Search for the cell housing the specified text and yield its [X, Y] center coordinate. 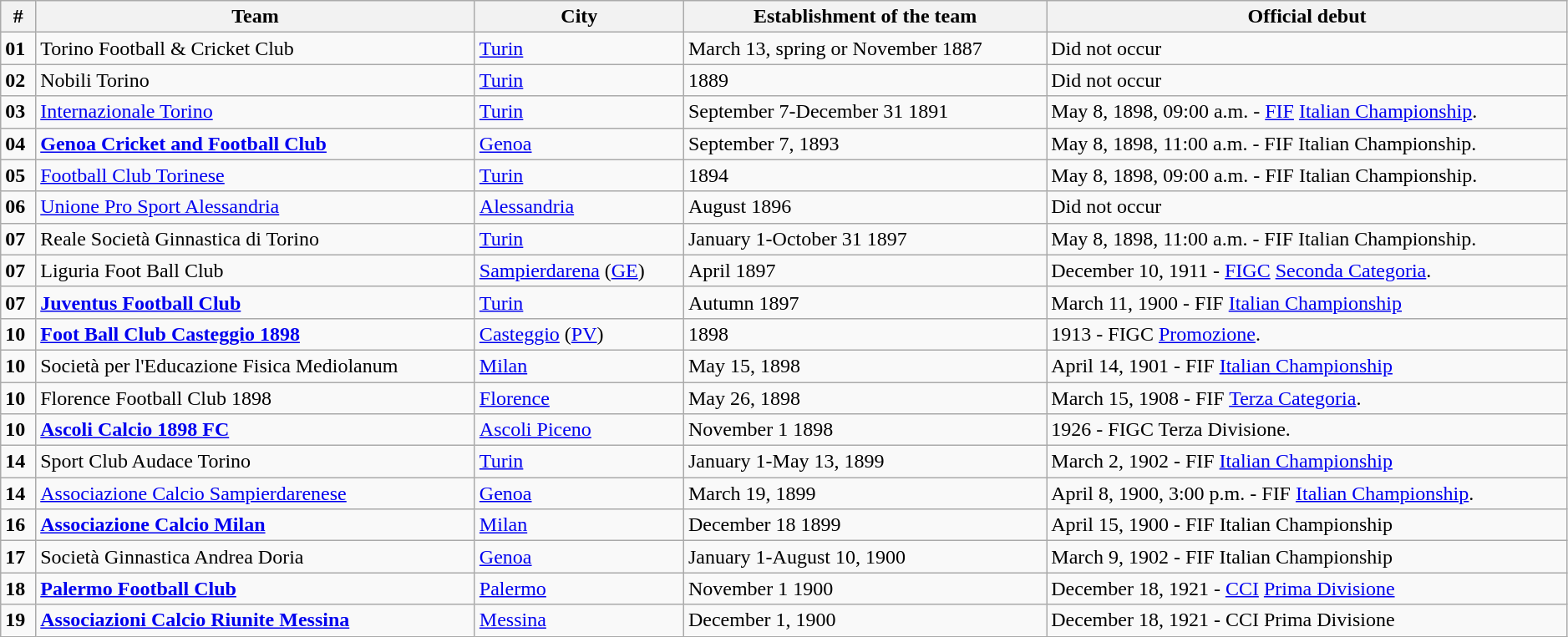
Autumn 1897 [865, 302]
May 26, 1898 [865, 398]
May 15, 1898 [865, 366]
Official debut [1307, 17]
March 15, 1908 - FIF Terza Categoria. [1307, 398]
Torino Football & Cricket Club [256, 48]
1926 - FIGC Terza Divisione. [1307, 430]
April 15, 1900 - FIF Italian Championship [1307, 525]
04 [18, 144]
March 9, 1902 - FIF Italian Championship [1307, 557]
Ascoli Piceno [579, 430]
Società per l'Educazione Fisica Mediolanum [256, 366]
Liguria Foot Ball Club [256, 270]
1894 [865, 175]
November 1 1900 [865, 589]
03 [18, 112]
1913 - FIGC Promozione. [1307, 334]
Associazione Calcio Sampierdarenese [256, 493]
05 [18, 175]
April 1897 [865, 270]
Florence Football Club 1898 [256, 398]
Unione Pro Sport Alessandria [256, 207]
19 [18, 620]
Establishment of the team [865, 17]
18 [18, 589]
# [18, 17]
December 10, 1911 - FIGC Seconda Categoria. [1307, 270]
August 1896 [865, 207]
April 8, 1900, 3:00 p.m. - FIF Italian Championship. [1307, 493]
Sport Club Audace Torino [256, 462]
Florence [579, 398]
16 [18, 525]
Sampierdarena (GE) [579, 270]
September 7, 1893 [865, 144]
City [579, 17]
Nobili Torino [256, 80]
Ascoli Calcio 1898 FC [256, 430]
Società Ginnastica Andrea Doria [256, 557]
Genoa Cricket and Football Club [256, 144]
Alessandria [579, 207]
17 [18, 557]
March 19, 1899 [865, 493]
January 1-May 13, 1899 [865, 462]
Palermo Football Club [256, 589]
Reale Società Ginnastica di Torino [256, 239]
Palermo [579, 589]
Associazioni Calcio Riunite Messina [256, 620]
December 18 1899 [865, 525]
01 [18, 48]
Team [256, 17]
November 1 1898 [865, 430]
Football Club Torinese [256, 175]
January 1-October 31 1897 [865, 239]
Messina [579, 620]
September 7-December 31 1891 [865, 112]
Casteggio (PV) [579, 334]
Associazione Calcio Milan [256, 525]
Foot Ball Club Casteggio 1898 [256, 334]
March 11, 1900 - FIF Italian Championship [1307, 302]
March 13, spring or November 1887 [865, 48]
Internazionale Torino [256, 112]
1889 [865, 80]
1898 [865, 334]
April 14, 1901 - FIF Italian Championship [1307, 366]
Juventus Football Club [256, 302]
December 1, 1900 [865, 620]
March 2, 1902 - FIF Italian Championship [1307, 462]
06 [18, 207]
January 1-August 10, 1900 [865, 557]
02 [18, 80]
